For the text-containing cell, return its midpoint in (X, Y) coordinate format. 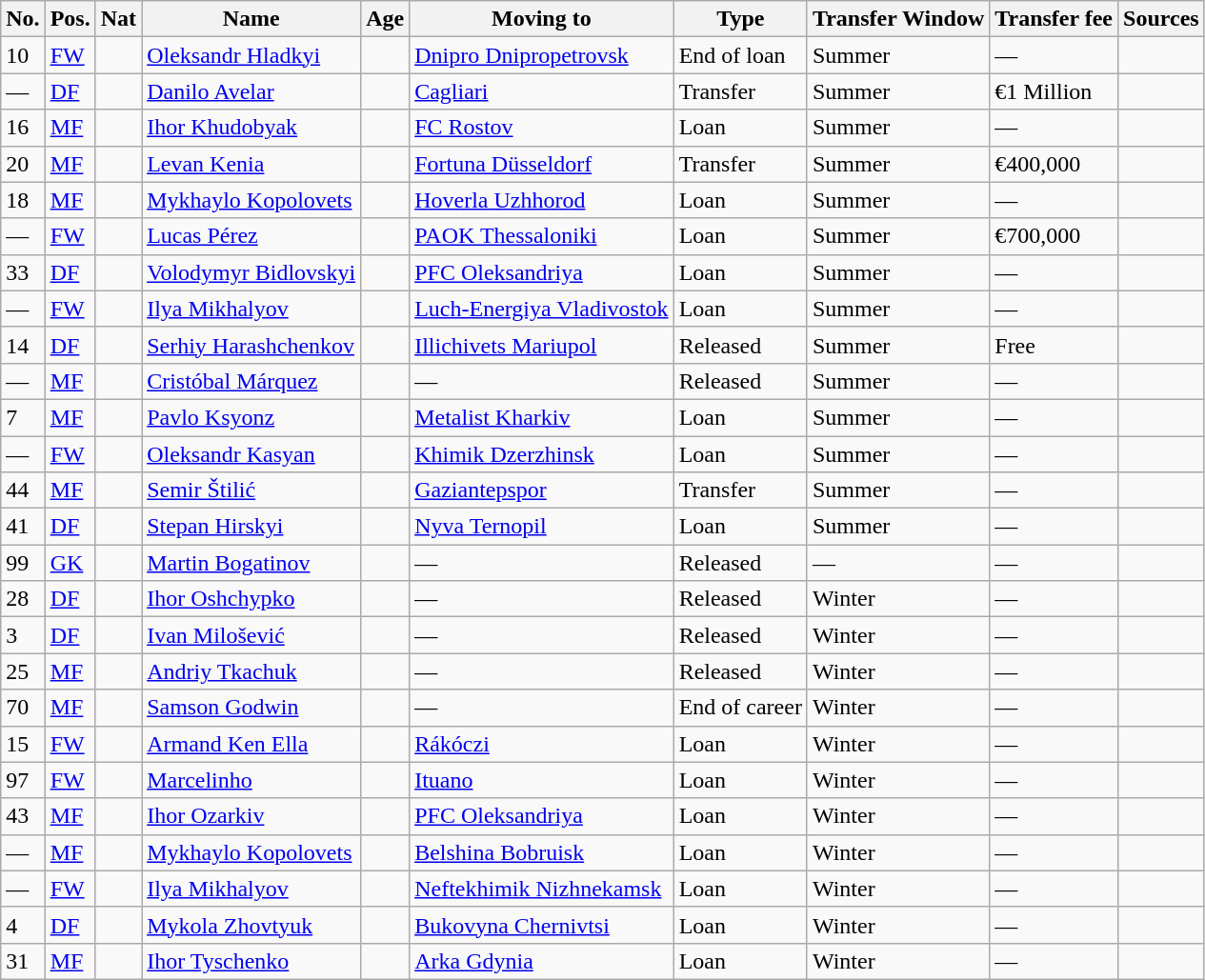
Marcelinho (251, 780)
Andriy Tkachuk (251, 671)
Danilo Avelar (251, 91)
Metalist Kharkiv (541, 417)
14 (23, 345)
33 (23, 272)
GK (70, 563)
31 (23, 961)
44 (23, 490)
Semir Štilić (251, 490)
Pavlo Ksyonz (251, 417)
25 (23, 671)
Transfer Window (897, 19)
Oleksandr Hladkyi (251, 55)
20 (23, 164)
Gaziantepspor (541, 490)
70 (23, 708)
43 (23, 816)
Oleksandr Kasyan (251, 454)
Arka Gdynia (541, 961)
Cagliari (541, 91)
Moving to (541, 19)
€700,000 (1054, 236)
Neftekhimik Nizhnekamsk (541, 889)
Lucas Pérez (251, 236)
Ituano (541, 780)
Rákóczi (541, 744)
Serhiy Harashchenkov (251, 345)
Free (1054, 345)
Type (740, 19)
Khimik Dzerzhinsk (541, 454)
€1 Million (1054, 91)
Ihor Oshchypko (251, 599)
15 (23, 744)
99 (23, 563)
Belshina Bobruisk (541, 852)
Dnipro Dnipropetrovsk (541, 55)
Martin Bogatinov (251, 563)
Nat (118, 19)
Samson Godwin (251, 708)
Ivan Milošević (251, 635)
97 (23, 780)
Fortuna Düsseldorf (541, 164)
Mykola Zhovtyuk (251, 925)
Volodymyr Bidlovskyi (251, 272)
Ihor Khudobyak (251, 128)
Pos. (70, 19)
16 (23, 128)
Levan Kenia (251, 164)
4 (23, 925)
Ihor Tyschenko (251, 961)
End of career (740, 708)
End of loan (740, 55)
41 (23, 527)
10 (23, 55)
Armand Ken Ella (251, 744)
18 (23, 200)
Sources (1162, 19)
7 (23, 417)
28 (23, 599)
Bukovyna Chernivtsi (541, 925)
Age (385, 19)
Hoverla Uzhhorod (541, 200)
No. (23, 19)
Transfer fee (1054, 19)
Luch-Energiya Vladivostok (541, 309)
3 (23, 635)
Name (251, 19)
Stepan Hirskyi (251, 527)
PAOK Thessaloniki (541, 236)
FC Rostov (541, 128)
Cristóbal Márquez (251, 381)
€400,000 (1054, 164)
Nyva Ternopil (541, 527)
Illichivets Mariupol (541, 345)
Ihor Ozarkiv (251, 816)
